Detect which cell encompasses the target text, then output its (X, Y) center coordinate. 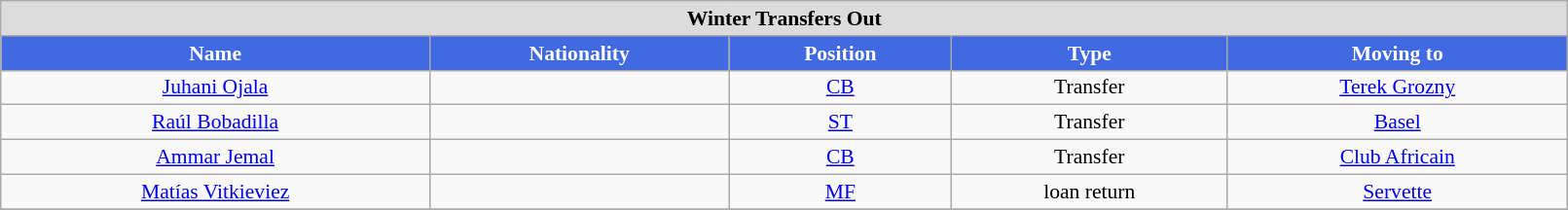
Club Africain (1398, 157)
Type (1090, 53)
Servette (1398, 192)
Ammar Jemal (216, 157)
ST (841, 122)
Moving to (1398, 53)
Position (841, 53)
Terek Grozny (1398, 87)
Basel (1398, 122)
loan return (1090, 192)
Raúl Bobadilla (216, 122)
Juhani Ojala (216, 87)
Winter Transfers Out (784, 18)
Nationality (578, 53)
Name (216, 53)
MF (841, 192)
Matías Vitkieviez (216, 192)
